Identify which cell holds the provided text, then report its [x, y] central coordinate. 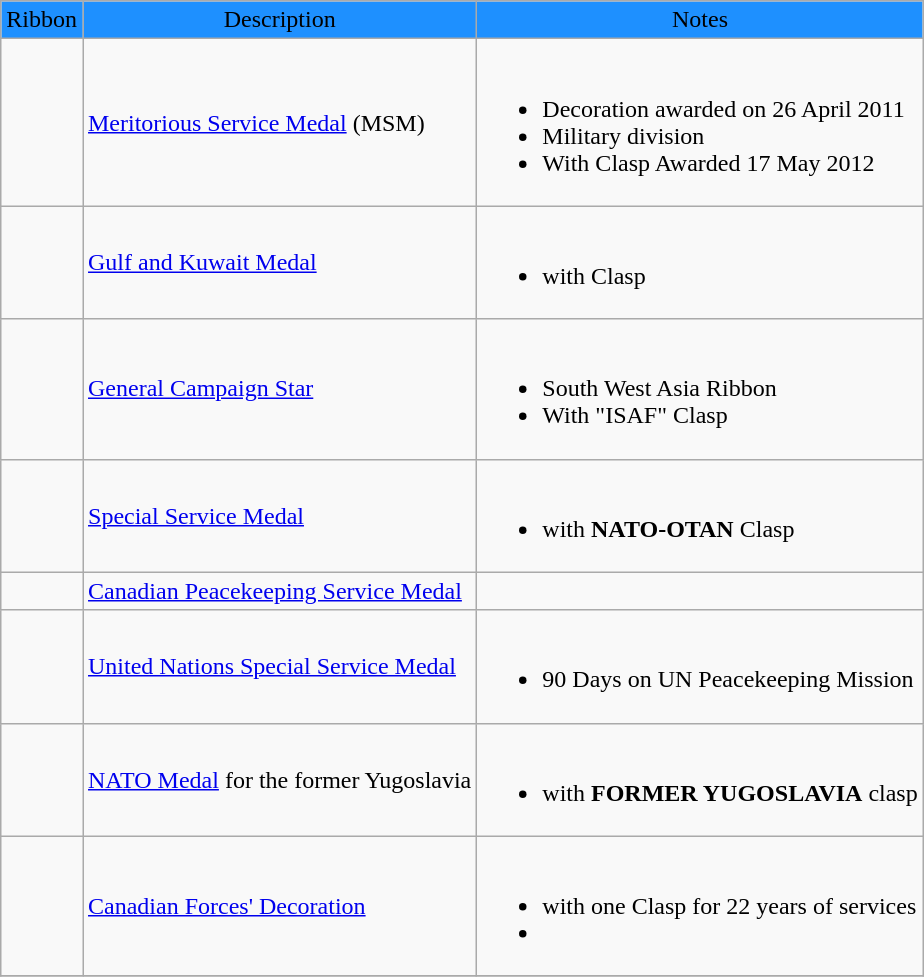
NATO Medal for the former Yugoslavia [279, 780]
South West Asia RibbonWith "ISAF" Clasp [700, 389]
Special Service Medal [279, 516]
with one Clasp for 22 years of services [700, 906]
with FORMER YUGOSLAVIA clasp [700, 780]
with NATO-OTAN Clasp [700, 516]
Meritorious Service Medal (MSM) [279, 122]
Notes [700, 20]
Decoration awarded on 26 April 2011Military divisionWith Clasp Awarded 17 May 2012 [700, 122]
Canadian Forces' Decoration [279, 906]
Gulf and Kuwait Medal [279, 262]
General Campaign Star [279, 389]
United Nations Special Service Medal [279, 666]
Canadian Peacekeeping Service Medal [279, 591]
90 Days on UN Peacekeeping Mission [700, 666]
with Clasp [700, 262]
Description [279, 20]
Ribbon [42, 20]
